Scan for the cell matching the given text and deliver its [X, Y] coordinate at center. 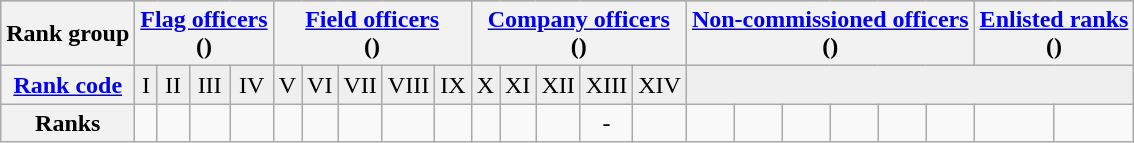
IV [252, 85]
II [173, 85]
Company officers() [578, 34]
VI [320, 85]
Field officers() [372, 34]
Flag officers() [204, 34]
Ranks [68, 123]
I [146, 85]
VII [360, 85]
XII [558, 85]
Rank code [68, 85]
V [287, 85]
VIII [408, 85]
X [485, 85]
III [210, 85]
XIII [606, 85]
Enlisted ranks() [1054, 34]
Rank group [68, 34]
XI [518, 85]
- [606, 123]
XIV [660, 85]
IX [453, 85]
Non-commissioned officers() [830, 34]
